For the text-containing cell, return its midpoint in (x, y) coordinate format. 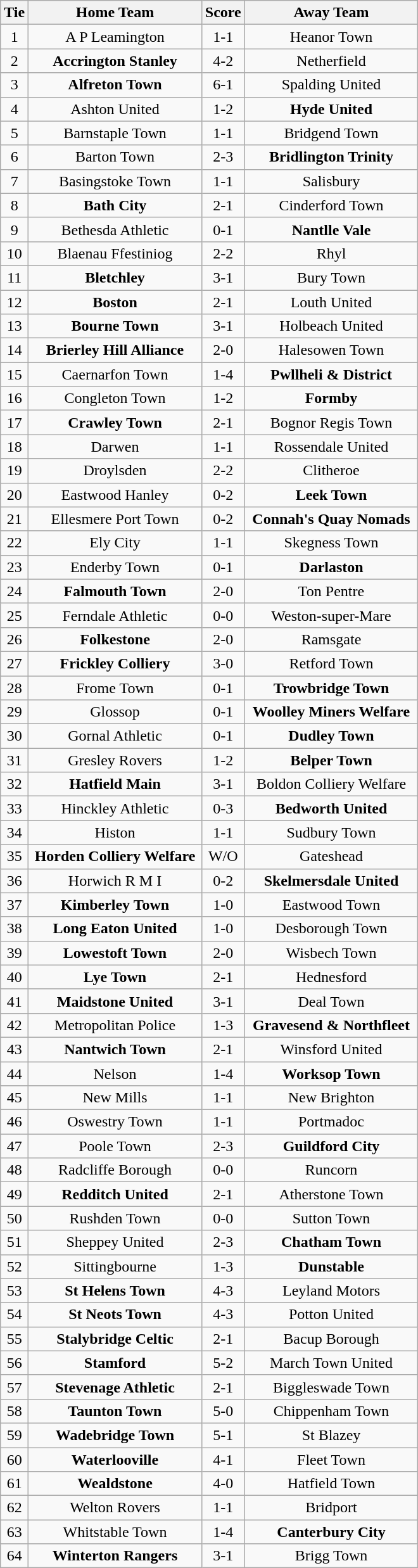
37 (15, 905)
Retford Town (331, 663)
Gornal Athletic (115, 736)
Ellesmere Port Town (115, 519)
22 (15, 543)
Wisbech Town (331, 953)
33 (15, 808)
Waterlooville (115, 1459)
Lye Town (115, 977)
St Blazey (331, 1435)
Bourne Town (115, 326)
Radcliffe Borough (115, 1170)
41 (15, 1001)
7 (15, 181)
Caernarfon Town (115, 374)
Chatham Town (331, 1242)
52 (15, 1266)
3 (15, 85)
Stalybridge Celtic (115, 1339)
Score (223, 13)
Home Team (115, 13)
Skelmersdale United (331, 881)
Sheppey United (115, 1242)
32 (15, 784)
26 (15, 639)
Trowbridge Town (331, 687)
Ely City (115, 543)
27 (15, 663)
44 (15, 1074)
62 (15, 1508)
6 (15, 157)
19 (15, 471)
38 (15, 929)
Accrington Stanley (115, 61)
Sittingbourne (115, 1266)
8 (15, 205)
4-2 (223, 61)
Worksop Town (331, 1074)
50 (15, 1218)
Dunstable (331, 1266)
57 (15, 1387)
Ton Pentre (331, 591)
Ramsgate (331, 639)
Blaenau Ffestiniog (115, 253)
31 (15, 760)
Hatfield Town (331, 1484)
4 (15, 109)
Away Team (331, 13)
39 (15, 953)
Leyland Motors (331, 1291)
42 (15, 1025)
61 (15, 1484)
Droylsden (115, 471)
23 (15, 567)
55 (15, 1339)
W/O (223, 857)
Louth United (331, 302)
35 (15, 857)
9 (15, 229)
Bedworth United (331, 808)
Sutton Town (331, 1218)
46 (15, 1122)
Winterton Rangers (115, 1556)
Histon (115, 832)
Oswestry Town (115, 1122)
5-1 (223, 1435)
Metropolitan Police (115, 1025)
New Mills (115, 1098)
47 (15, 1146)
Canterbury City (331, 1532)
Skegness Town (331, 543)
34 (15, 832)
Nelson (115, 1074)
Sudbury Town (331, 832)
Whitstable Town (115, 1532)
New Brighton (331, 1098)
Wealdstone (115, 1484)
Potton United (331, 1315)
Formby (331, 398)
28 (15, 687)
43 (15, 1049)
48 (15, 1170)
Brigg Town (331, 1556)
60 (15, 1459)
A P Leamington (115, 37)
Netherfield (331, 61)
3-0 (223, 663)
Taunton Town (115, 1411)
Holbeach United (331, 326)
Clitheroe (331, 471)
30 (15, 736)
Desborough Town (331, 929)
Salisbury (331, 181)
Biggleswade Town (331, 1387)
Stamford (115, 1363)
5 (15, 133)
Winsford United (331, 1049)
Ferndale Athletic (115, 615)
Horwich R M I (115, 881)
Chippenham Town (331, 1411)
Bridlington Trinity (331, 157)
36 (15, 881)
18 (15, 447)
Boldon Colliery Welfare (331, 784)
Barton Town (115, 157)
Rushden Town (115, 1218)
Gresley Rovers (115, 760)
Long Eaton United (115, 929)
25 (15, 615)
Gateshead (331, 857)
10 (15, 253)
21 (15, 519)
Tie (15, 13)
Hinckley Athletic (115, 808)
Rossendale United (331, 447)
Fleet Town (331, 1459)
Bridport (331, 1508)
15 (15, 374)
Bognor Regis Town (331, 423)
Lowestoft Town (115, 953)
Eastwood Hanley (115, 495)
Leek Town (331, 495)
6-1 (223, 85)
Welton Rovers (115, 1508)
Atherstone Town (331, 1194)
Frickley Colliery (115, 663)
Spalding United (331, 85)
54 (15, 1315)
Pwllheli & District (331, 374)
Barnstaple Town (115, 133)
Bletchley (115, 277)
53 (15, 1291)
Basingstoke Town (115, 181)
Connah's Quay Nomads (331, 519)
58 (15, 1411)
Horden Colliery Welfare (115, 857)
Brierley Hill Alliance (115, 350)
Bridgend Town (331, 133)
Guildford City (331, 1146)
29 (15, 712)
Heanor Town (331, 37)
Bury Town (331, 277)
Halesowen Town (331, 350)
Runcorn (331, 1170)
Weston-super-Mare (331, 615)
45 (15, 1098)
Hednesford (331, 977)
2 (15, 61)
5-2 (223, 1363)
Darwen (115, 447)
Redditch United (115, 1194)
Boston (115, 302)
Kimberley Town (115, 905)
51 (15, 1242)
Bacup Borough (331, 1339)
St Neots Town (115, 1315)
12 (15, 302)
Enderby Town (115, 567)
Glossop (115, 712)
24 (15, 591)
4-1 (223, 1459)
Belper Town (331, 760)
Bethesda Athletic (115, 229)
Maidstone United (115, 1001)
Bath City (115, 205)
Eastwood Town (331, 905)
Portmadoc (331, 1122)
Folkestone (115, 639)
Hyde United (331, 109)
Frome Town (115, 687)
4-0 (223, 1484)
16 (15, 398)
40 (15, 977)
64 (15, 1556)
17 (15, 423)
14 (15, 350)
Woolley Miners Welfare (331, 712)
Crawley Town (115, 423)
13 (15, 326)
Nantwich Town (115, 1049)
Alfreton Town (115, 85)
Stevenage Athletic (115, 1387)
Falmouth Town (115, 591)
56 (15, 1363)
St Helens Town (115, 1291)
Hatfield Main (115, 784)
63 (15, 1532)
11 (15, 277)
Poole Town (115, 1146)
Darlaston (331, 567)
5-0 (223, 1411)
49 (15, 1194)
20 (15, 495)
Cinderford Town (331, 205)
1 (15, 37)
March Town United (331, 1363)
Wadebridge Town (115, 1435)
Ashton United (115, 109)
59 (15, 1435)
0-3 (223, 808)
Deal Town (331, 1001)
Dudley Town (331, 736)
Nantlle Vale (331, 229)
Congleton Town (115, 398)
Rhyl (331, 253)
Gravesend & Northfleet (331, 1025)
